For the text-containing cell, return its midpoint in [x, y] coordinate format. 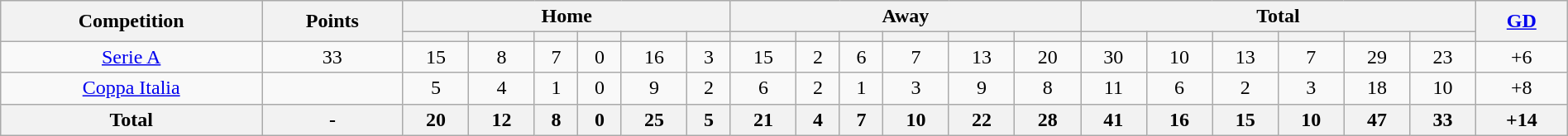
18 [1377, 88]
+8 [1522, 88]
47 [1377, 120]
28 [1048, 120]
11 [1114, 88]
+6 [1522, 57]
- [332, 120]
Coppa Italia [131, 88]
GD [1522, 21]
41 [1114, 120]
22 [982, 120]
12 [502, 120]
25 [654, 120]
+14 [1522, 120]
21 [763, 120]
Home [566, 16]
29 [1377, 57]
Away [905, 16]
23 [1443, 57]
Serie A [131, 57]
Competition [131, 21]
30 [1114, 57]
Points [332, 21]
